For the text-containing cell, return its midpoint in (x, y) coordinate format. 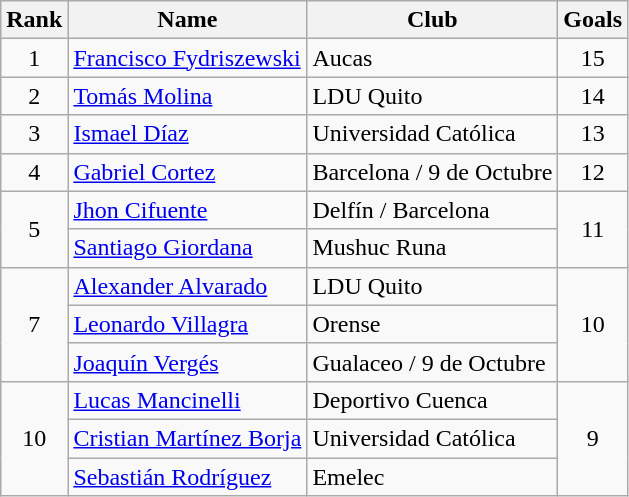
Sebastián Rodríguez (188, 477)
Ismael Díaz (188, 134)
Orense (432, 324)
13 (593, 134)
Mushuc Runa (432, 248)
15 (593, 58)
Barcelona / 9 de Octubre (432, 172)
Emelec (432, 477)
12 (593, 172)
Club (432, 20)
Gabriel Cortez (188, 172)
Joaquín Vergés (188, 362)
Delfín / Barcelona (432, 210)
Francisco Fydriszewski (188, 58)
2 (34, 96)
7 (34, 324)
Tomás Molina (188, 96)
1 (34, 58)
Jhon Cifuente (188, 210)
4 (34, 172)
Aucas (432, 58)
Goals (593, 20)
14 (593, 96)
5 (34, 229)
Gualaceo / 9 de Octubre (432, 362)
9 (593, 438)
Cristian Martínez Borja (188, 438)
Name (188, 20)
Leonardo Villagra (188, 324)
Deportivo Cuenca (432, 400)
Rank (34, 20)
Alexander Alvarado (188, 286)
3 (34, 134)
11 (593, 229)
Lucas Mancinelli (188, 400)
Santiago Giordana (188, 248)
